From the cell containing the given text, extract its center point as (X, Y) coordinate. 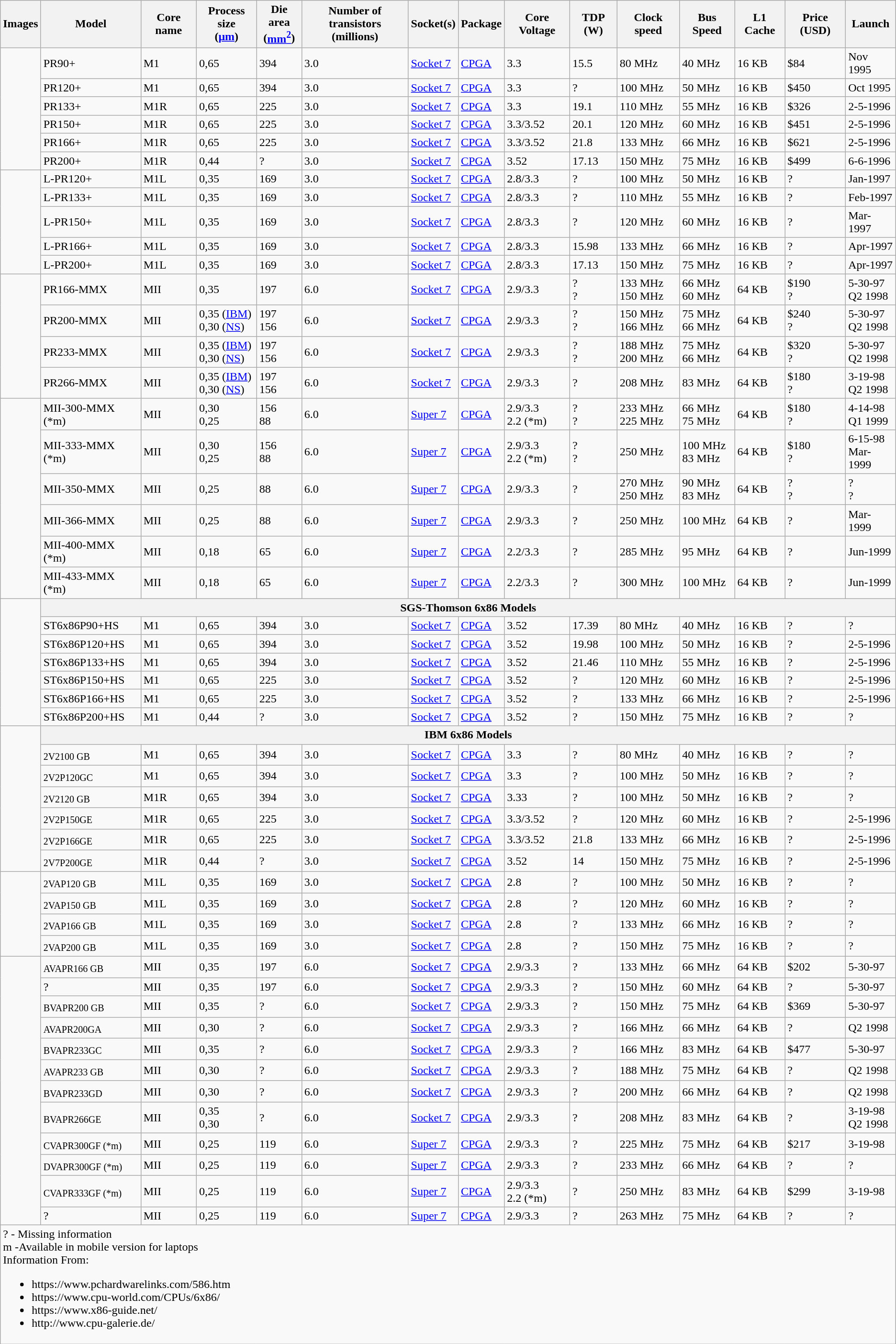
MII-433-MMX (*m) (91, 583)
188 MHz (648, 1070)
Launch (871, 24)
285 MHz (648, 552)
MII-366-MMX (91, 520)
ST6x86P120+HS (91, 644)
95 MHz (707, 552)
3.33 (537, 797)
Process size(μm) (226, 24)
IBM 6x86 Models (468, 735)
15.98 (594, 247)
$450 (816, 88)
66 MHz60 MHz (707, 289)
MII-350-MMX (91, 489)
17.39 (594, 626)
$299 (816, 1191)
15.5 (594, 63)
PR266-MMX (91, 383)
188 MHz200 MHz (648, 351)
L1 Cache (760, 24)
2V7P200GE (91, 861)
PR200-MMX (91, 321)
19.1 (594, 106)
ST6x86P90+HS (91, 626)
20.1 (594, 124)
AVAPR166 GB (91, 967)
BVAPR200 GB (91, 1006)
BVAPR233GC (91, 1049)
66 MHz75 MHz (707, 414)
19.98 (594, 644)
Core Voltage (537, 24)
L-PR120+ (91, 179)
$190? (816, 289)
21.46 (594, 662)
CVAPR333GF (*m) (91, 1191)
BVAPR233GD (91, 1091)
6-15-98Mar-1999 (871, 452)
BVAPR266GE (91, 1118)
PR233-MMX (91, 351)
100 MHz83 MHz (707, 452)
ST6x86P200+HS (91, 717)
Feb-1997 (871, 197)
MII-333-MMX (*m) (91, 452)
6-6-1996 (871, 161)
PR133+ (91, 106)
Core name (168, 24)
2VAP200 GB (91, 946)
Jan-1997 (871, 179)
$202 (816, 967)
PR120+ (91, 88)
4-14-98Q1 1999 (871, 414)
$240? (816, 321)
$499 (816, 161)
233 MHz (648, 1165)
Package (481, 24)
2V2120 GB (91, 797)
225 MHz (648, 1144)
270 MHz250 MHz (648, 489)
PR166-MMX (91, 289)
AVAPR200GA (91, 1028)
$320? (816, 351)
14 (594, 861)
Mar-1999 (871, 520)
2VAP166 GB (91, 925)
PR166+ (91, 143)
MII-400-MMX (*m) (91, 552)
DVAPR300GF (*m) (91, 1165)
Model (91, 24)
L-PR133+ (91, 197)
2VAP120 GB (91, 882)
$217 (816, 1144)
$326 (816, 106)
L-PR200+ (91, 265)
300 MHz (648, 583)
200 MHz (648, 1091)
$84 (816, 63)
$369 (816, 1006)
Bus Speed (707, 24)
Clock speed (648, 24)
$621 (816, 143)
Oct 1995 (871, 88)
$477 (816, 1049)
ST6x86P166+HS (91, 699)
Mar-1997 (871, 222)
ST6x86P150+HS (91, 680)
TDP (W) (594, 24)
ST6x86P133+HS (91, 662)
150 MHz166 MHz (648, 321)
Die area(mm2) (279, 24)
0,350,30 (226, 1118)
Number of transistors(millions) (355, 24)
Images (21, 24)
$451 (816, 124)
L-PR150+ (91, 222)
2V2100 GB (91, 755)
Nov 1995 (871, 63)
90 MHz83 MHz (707, 489)
MII-300-MMX (*m) (91, 414)
133 MHz150 MHz (648, 289)
2V2P150GE (91, 818)
2VAP150 GB (91, 904)
CVAPR300GF (*m) (91, 1144)
233 MHz225 MHz (648, 414)
2V2P120GC (91, 776)
L-PR166+ (91, 247)
PR200+ (91, 161)
263 MHz (648, 1216)
Price (USD) (816, 24)
Socket(s) (433, 24)
PR150+ (91, 124)
SGS-Thomson 6x86 Models (468, 608)
AVAPR233 GB (91, 1070)
2V2P166GE (91, 839)
PR90+ (91, 63)
